Pinpoint the cell where the given text exists, returning its (X, Y) midpoint coordinate. 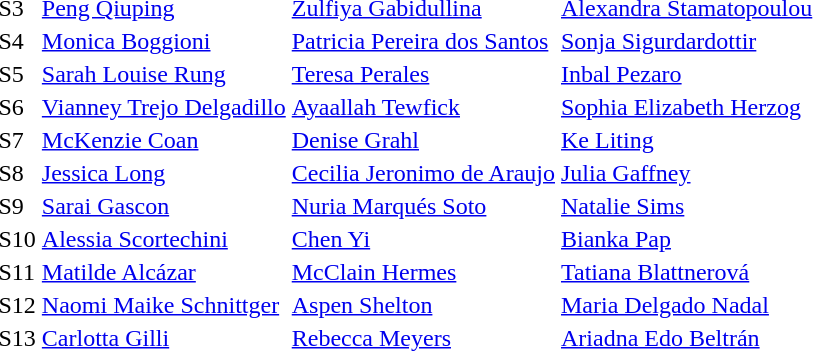
Aspen Shelton (423, 305)
Sarai Gascon (164, 206)
Denise Grahl (423, 140)
McKenzie Coan (164, 140)
Alessia Scortechini (164, 239)
Nuria Marqués Soto (423, 206)
Naomi Maike Schnittger (164, 305)
Vianney Trejo Delgadillo (164, 107)
Matilde Alcázar (164, 272)
Chen Yi (423, 239)
McClain Hermes (423, 272)
Cecilia Jeronimo de Araujo (423, 173)
Sarah Louise Rung (164, 74)
Jessica Long (164, 173)
Teresa Perales (423, 74)
Patricia Pereira dos Santos (423, 41)
Monica Boggioni (164, 41)
Ayaallah Tewfick (423, 107)
